Locate the cell with the specified text and output its [X, Y] center coordinate. 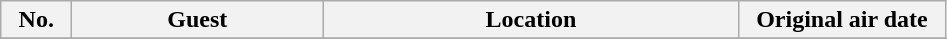
Guest [198, 20]
Location [531, 20]
Original air date [842, 20]
No. [36, 20]
